Extract the (X, Y) coordinate from the center of the cell holding the provided text.  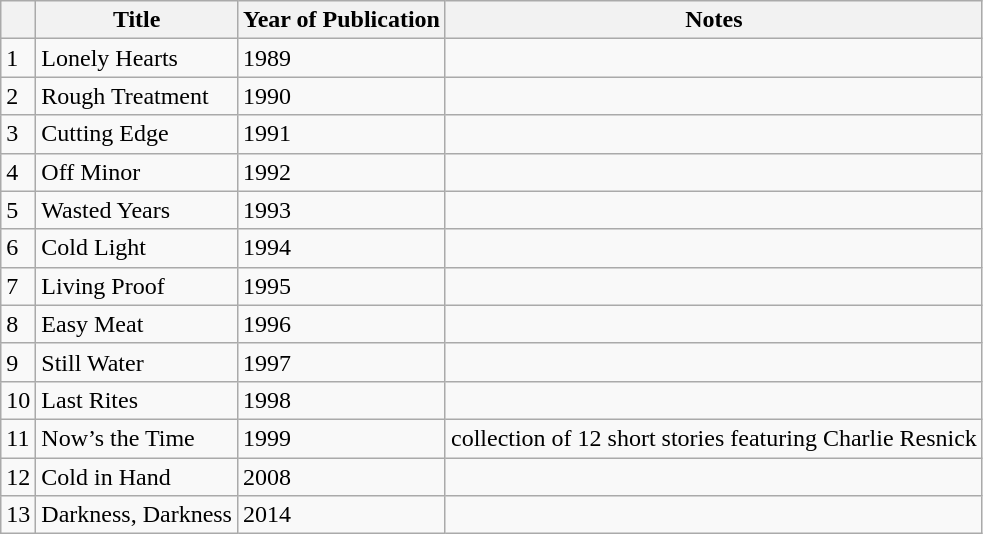
Lonely Hearts (137, 58)
10 (18, 400)
4 (18, 172)
Easy Meat (137, 324)
Rough Treatment (137, 96)
collection of 12 short stories featuring Charlie Resnick (714, 438)
Wasted Years (137, 210)
11 (18, 438)
Still Water (137, 362)
1999 (341, 438)
2014 (341, 515)
1991 (341, 134)
2008 (341, 477)
9 (18, 362)
Cold Light (137, 248)
Title (137, 20)
1997 (341, 362)
1989 (341, 58)
1 (18, 58)
1996 (341, 324)
7 (18, 286)
1994 (341, 248)
1990 (341, 96)
Year of Publication (341, 20)
6 (18, 248)
1993 (341, 210)
3 (18, 134)
1998 (341, 400)
1992 (341, 172)
Now’s the Time (137, 438)
5 (18, 210)
Living Proof (137, 286)
8 (18, 324)
2 (18, 96)
1995 (341, 286)
Last Rites (137, 400)
12 (18, 477)
Cutting Edge (137, 134)
Off Minor (137, 172)
13 (18, 515)
Cold in Hand (137, 477)
Darkness, Darkness (137, 515)
Notes (714, 20)
